For the text-containing cell, return its midpoint in (x, y) coordinate format. 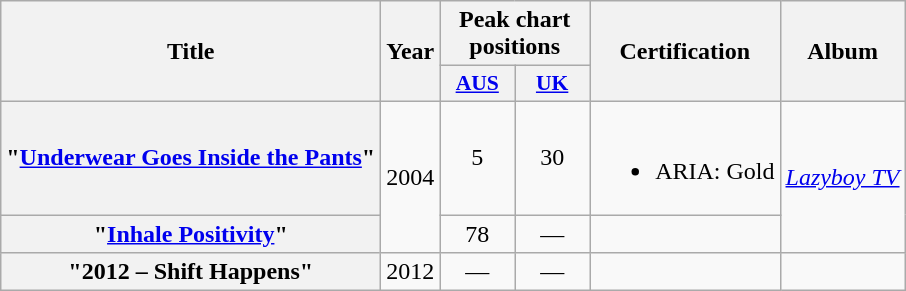
Title (191, 52)
"Underwear Goes Inside the Pants" (191, 158)
Year (410, 52)
AUS (478, 84)
Certification (685, 52)
Peak chart positions (515, 34)
2012 (410, 272)
ARIA: Gold (685, 158)
Album (842, 52)
"2012 – Shift Happens" (191, 272)
2004 (410, 176)
"Inhale Positivity" (191, 233)
78 (478, 233)
UK (552, 84)
5 (478, 158)
30 (552, 158)
Lazyboy TV (842, 176)
